Return the [x, y] coordinate for the center point of the cell that contains the specified text.  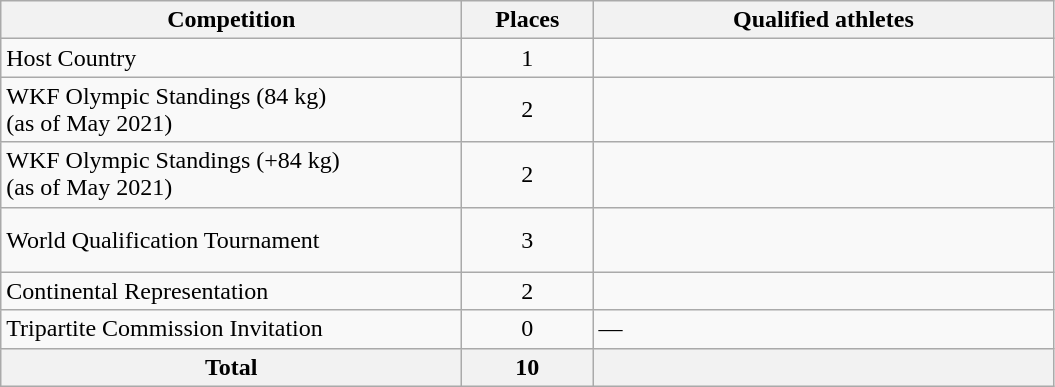
— [824, 329]
Continental Representation [232, 291]
Tripartite Commission Invitation [232, 329]
WKF Olympic Standings (84 kg)(as of May 2021) [232, 110]
Total [232, 367]
Competition [232, 20]
WKF Olympic Standings (+84 kg)(as of May 2021) [232, 174]
10 [528, 367]
Places [528, 20]
0 [528, 329]
World Qualification Tournament [232, 240]
Host Country [232, 58]
1 [528, 58]
3 [528, 240]
Qualified athletes [824, 20]
